Scan for the cell matching the given text and deliver its [x, y] coordinate at center. 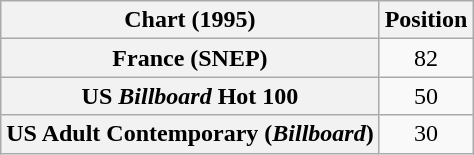
US Billboard Hot 100 [190, 96]
82 [426, 58]
US Adult Contemporary (Billboard) [190, 134]
France (SNEP) [190, 58]
30 [426, 134]
50 [426, 96]
Chart (1995) [190, 20]
Position [426, 20]
